Output the (x, y) coordinate of the center of the cell containing the given text.  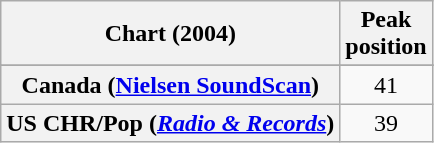
41 (386, 85)
Chart (2004) (170, 34)
US CHR/Pop (Radio & Records) (170, 123)
Peakposition (386, 34)
39 (386, 123)
Canada (Nielsen SoundScan) (170, 85)
